Scan for the cell matching the given text and deliver its (x, y) coordinate at center. 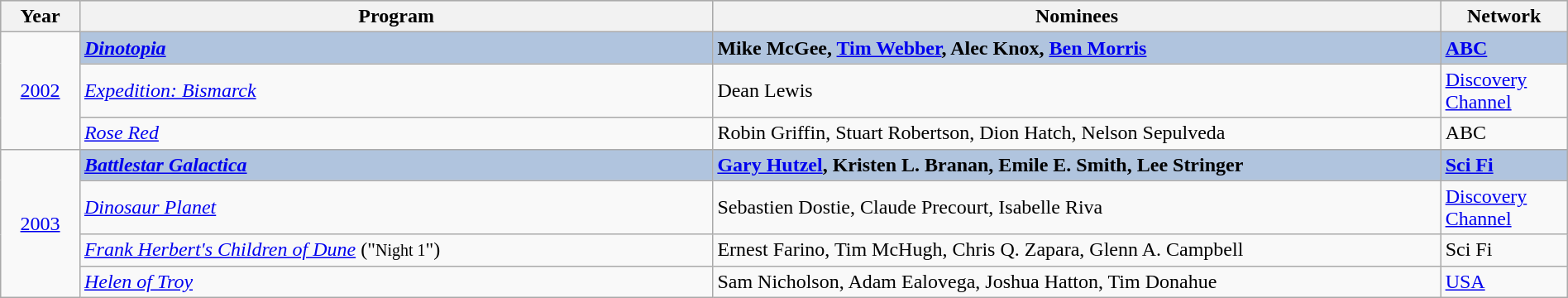
Network (1503, 17)
Dinotopia (395, 48)
Expedition: Bismarck (395, 91)
Robin Griffin, Stuart Robertson, Dion Hatch, Nelson Sepulveda (1077, 133)
Gary Hutzel, Kristen L. Branan, Emile E. Smith, Lee Stringer (1077, 165)
USA (1503, 281)
Dean Lewis (1077, 91)
Ernest Farino, Tim McHugh, Chris Q. Zapara, Glenn A. Campbell (1077, 250)
2003 (41, 223)
Dinosaur Planet (395, 207)
Program (395, 17)
Battlestar Galactica (395, 165)
Helen of Troy (395, 281)
Year (41, 17)
Sam Nicholson, Adam Ealovega, Joshua Hatton, Tim Donahue (1077, 281)
Frank Herbert's Children of Dune ("Night 1") (395, 250)
2002 (41, 91)
Sebastien Dostie, Claude Precourt, Isabelle Riva (1077, 207)
Rose Red (395, 133)
Nominees (1077, 17)
Mike McGee, Tim Webber, Alec Knox, Ben Morris (1077, 48)
